Determine the [x, y] coordinate at the center of the cell enclosing the given text.  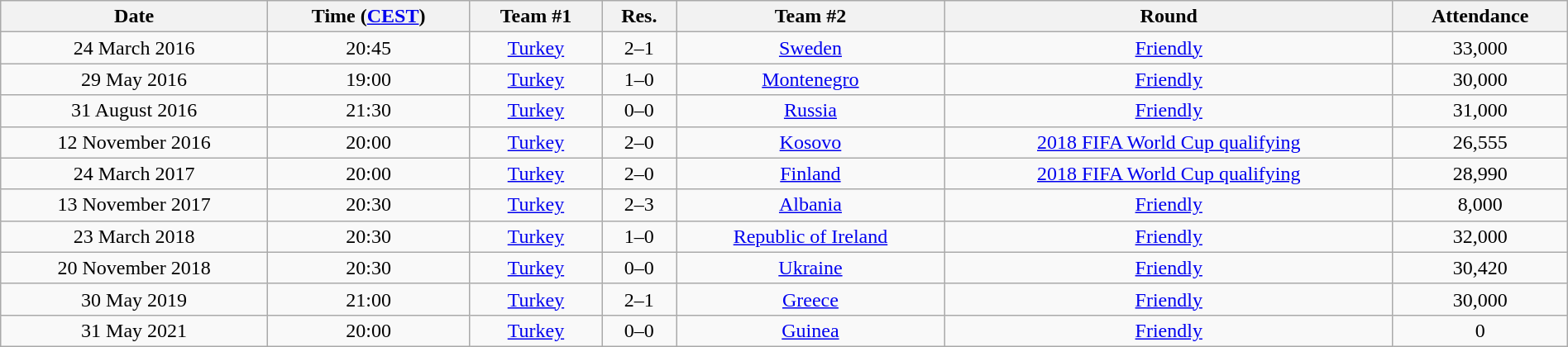
26,555 [1480, 142]
12 November 2016 [134, 142]
21:30 [368, 111]
0 [1480, 330]
Kosovo [810, 142]
Time (CEST) [368, 17]
Res. [638, 17]
30 May 2019 [134, 299]
23 March 2018 [134, 236]
Albania [810, 205]
Date [134, 17]
20:45 [368, 48]
19:00 [368, 79]
Republic of Ireland [810, 236]
Team #1 [536, 17]
24 March 2017 [134, 173]
Greece [810, 299]
Round [1169, 17]
33,000 [1480, 48]
8,000 [1480, 205]
31,000 [1480, 111]
Sweden [810, 48]
Guinea [810, 330]
Finland [810, 173]
21:00 [368, 299]
13 November 2017 [134, 205]
31 August 2016 [134, 111]
20 November 2018 [134, 268]
Ukraine [810, 268]
2–3 [638, 205]
Russia [810, 111]
31 May 2021 [134, 330]
32,000 [1480, 236]
Attendance [1480, 17]
29 May 2016 [134, 79]
30,420 [1480, 268]
24 March 2016 [134, 48]
28,990 [1480, 173]
Team #2 [810, 17]
Montenegro [810, 79]
